Provide the (x, y) coordinate of the cell's center where the given text is located.  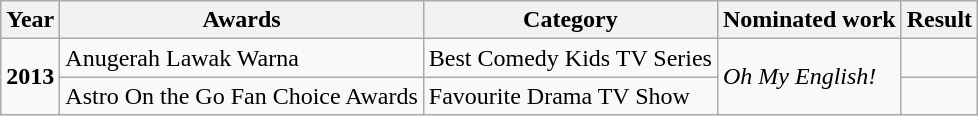
Favourite Drama TV Show (570, 96)
Category (570, 20)
Anugerah Lawak Warna (242, 58)
Astro On the Go Fan Choice Awards (242, 96)
Result (939, 20)
2013 (30, 77)
Awards (242, 20)
Best Comedy Kids TV Series (570, 58)
Nominated work (809, 20)
Year (30, 20)
Oh My English! (809, 77)
